Pinpoint the cell where the given text exists, returning its [X, Y] midpoint coordinate. 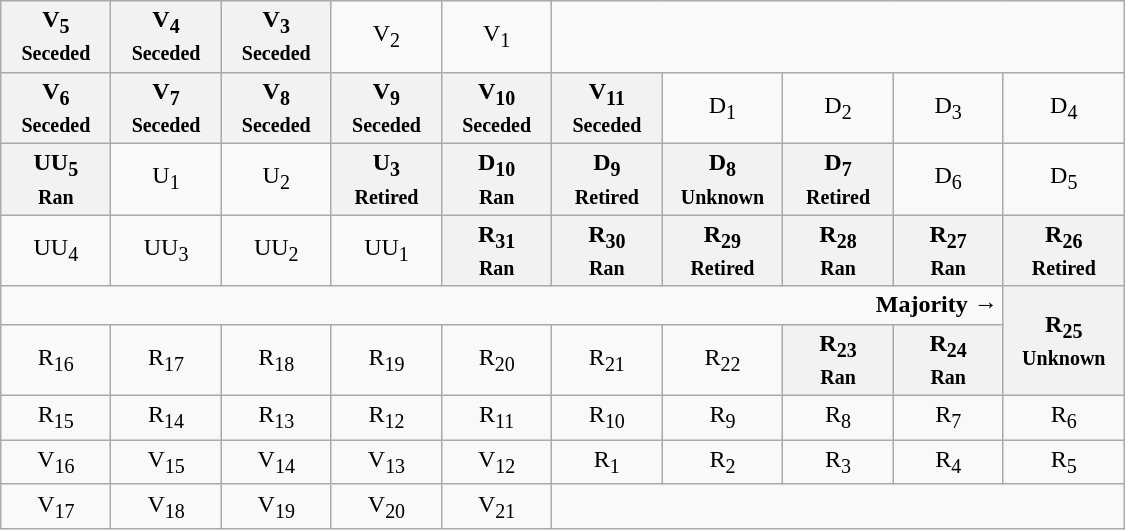
R20 [497, 360]
V8Seceded [276, 108]
D4 [1064, 108]
D5 [1064, 178]
R17 [166, 360]
U2 [276, 178]
UU5Ran [56, 178]
R29Retired [722, 250]
V16 [56, 462]
R8 [838, 418]
R31Ran [497, 250]
R16 [56, 360]
R13 [276, 418]
U3Retired [386, 178]
U1 [166, 178]
R4 [948, 462]
D1 [722, 108]
R14 [166, 418]
V11Seceded [607, 108]
D6 [948, 178]
R5 [1064, 462]
UU1 [386, 250]
R9 [722, 418]
D7Retired [838, 178]
V9Seceded [386, 108]
V2 [386, 36]
R10 [607, 418]
V18 [166, 506]
D10Ran [497, 178]
V3Seceded [276, 36]
R18 [276, 360]
UU3 [166, 250]
R26Retired [1064, 250]
UU4 [56, 250]
V1 [497, 36]
R27Ran [948, 250]
V12 [497, 462]
V5Seceded [56, 36]
V14 [276, 462]
R24Ran [948, 360]
R6 [1064, 418]
R2 [722, 462]
V10Seceded [497, 108]
D3 [948, 108]
R25Unknown [1064, 340]
R11 [497, 418]
V21 [497, 506]
D2 [838, 108]
R19 [386, 360]
R3 [838, 462]
V7Seceded [166, 108]
R28Ran [838, 250]
V17 [56, 506]
R15 [56, 418]
UU2 [276, 250]
R12 [386, 418]
V6Seceded [56, 108]
V20 [386, 506]
R21 [607, 360]
D9Retired [607, 178]
V19 [276, 506]
D8Unknown [722, 178]
V13 [386, 462]
R22 [722, 360]
R30Ran [607, 250]
R23Ran [838, 360]
V4Seceded [166, 36]
R1 [607, 462]
Majority → [502, 305]
V15 [166, 462]
R7 [948, 418]
